For the text-containing cell, return its midpoint in [x, y] coordinate format. 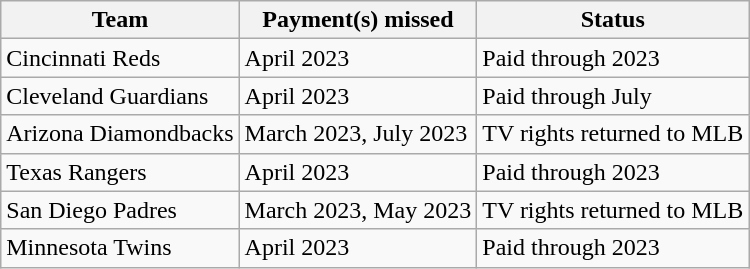
Texas Rangers [120, 172]
Minnesota Twins [120, 248]
March 2023, July 2023 [358, 134]
San Diego Padres [120, 210]
Status [613, 20]
Paid through July [613, 96]
Payment(s) missed [358, 20]
Team [120, 20]
Cleveland Guardians [120, 96]
Cincinnati Reds [120, 58]
Arizona Diamondbacks [120, 134]
March 2023, May 2023 [358, 210]
